Return the (X, Y) coordinate for the center point of the cell that contains the specified text.  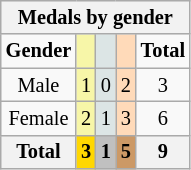
Female (38, 118)
Medals by gender (96, 17)
Male (38, 85)
9 (163, 152)
Gender (38, 51)
5 (126, 152)
0 (106, 85)
6 (163, 118)
